For the text-containing cell, return its midpoint in (X, Y) coordinate format. 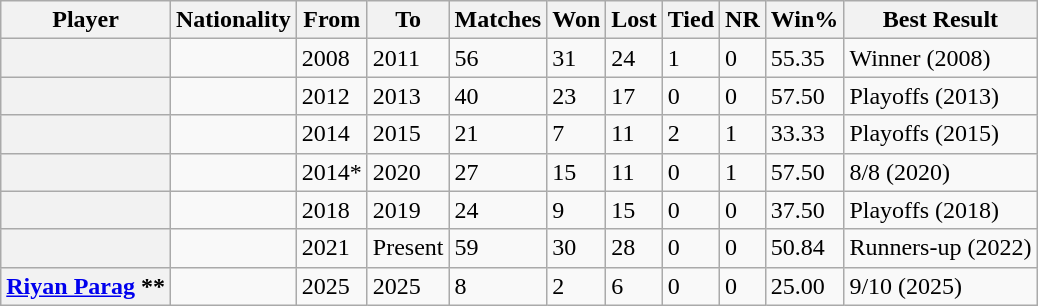
40 (498, 96)
31 (576, 58)
Matches (498, 20)
55.35 (804, 58)
2013 (408, 96)
27 (498, 172)
Playoffs (2018) (940, 210)
Player (86, 20)
2018 (332, 210)
6 (634, 286)
2021 (332, 248)
From (332, 20)
33.33 (804, 134)
Nationality (233, 20)
9 (576, 210)
2008 (332, 58)
NR (743, 20)
21 (498, 134)
Win% (804, 20)
30 (576, 248)
Best Result (940, 20)
Playoffs (2013) (940, 96)
17 (634, 96)
To (408, 20)
8/8 (2020) (940, 172)
28 (634, 248)
9/10 (2025) (940, 286)
2014* (332, 172)
Lost (634, 20)
Tied (690, 20)
2015 (408, 134)
Playoffs (2015) (940, 134)
37.50 (804, 210)
59 (498, 248)
8 (498, 286)
2019 (408, 210)
56 (498, 58)
7 (576, 134)
Riyan Parag ** (86, 286)
Won (576, 20)
Runners-up (2022) (940, 248)
2012 (332, 96)
2020 (408, 172)
Present (408, 248)
2011 (408, 58)
25.00 (804, 286)
Winner (2008) (940, 58)
2014 (332, 134)
23 (576, 96)
50.84 (804, 248)
